Capture the cell that displays the provided text and extract its [x, y] central coordinate. 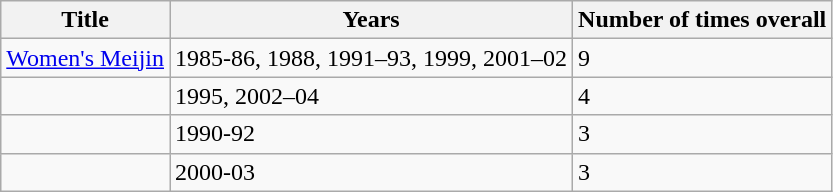
9 [702, 58]
1990-92 [372, 134]
Number of times overall [702, 20]
2000-03 [372, 172]
Years [372, 20]
1985-86, 1988, 1991–93, 1999, 2001–02 [372, 58]
Women's Meijin [86, 58]
4 [702, 96]
Title [86, 20]
1995, 2002–04 [372, 96]
